Return [X, Y] of the center of cell containing provided text 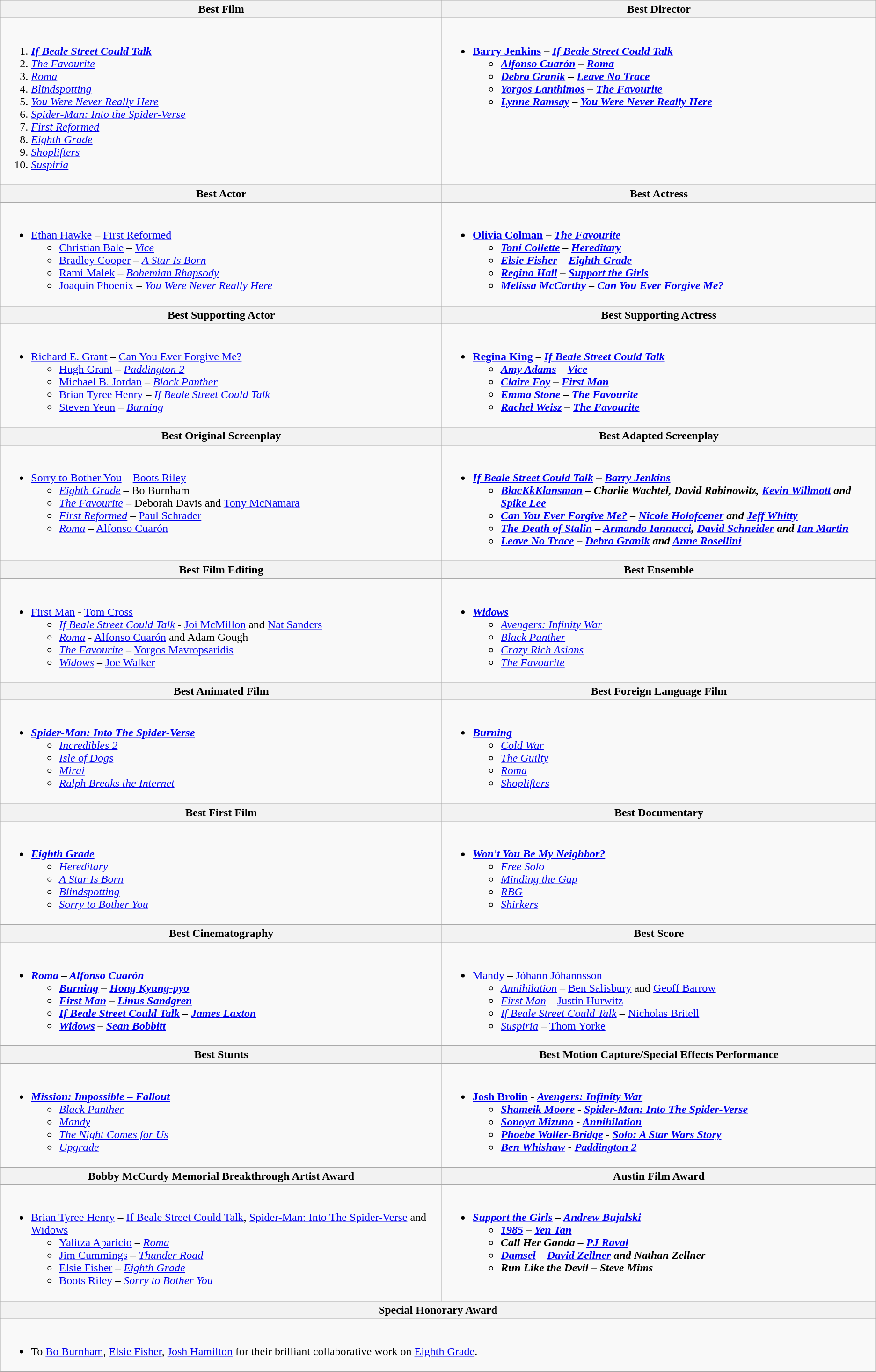
Special Honorary Award [438, 1310]
Mission: Impossible – FalloutBlack PantherMandyThe Night Comes for UsUpgrade [221, 1115]
WidowsAvengers: Infinity WarBlack PantherCrazy Rich AsiansThe Favourite [659, 631]
Best First Film [221, 813]
Best Foreign Language Film [659, 691]
Best Adapted Screenplay [659, 436]
Support the Girls – Andrew Bujalski1985 – Yen TanCall Her Ganda – PJ RavalDamsel – David Zellner and Nathan ZellnerRun Like the Devil – Steve Mims [659, 1243]
Roma – Alfonso CuarónBurning – Hong Kyung-pyoFirst Man – Linus SandgrenIf Beale Street Could Talk – James LaxtonWidows – Sean Bobbitt [221, 995]
Best Film Editing [221, 570]
Best Motion Capture/Special Effects Performance [659, 1055]
To Bo Burnham, Elsie Fisher, Josh Hamilton for their brilliant collaborative work on Eighth Grade. [438, 1345]
Best Animated Film [221, 691]
Best Cinematography [221, 934]
Best Actor [221, 194]
Regina King – If Beale Street Could TalkAmy Adams – ViceClaire Foy – First ManEmma Stone – The FavouriteRachel Weisz – The Favourite [659, 375]
Best Supporting Actress [659, 315]
Best Actress [659, 194]
Bobby McCurdy Memorial Breakthrough Artist Award [221, 1176]
BurningCold WarThe GuiltyRomaShoplifters [659, 751]
Best Score [659, 934]
Best Ensemble [659, 570]
Best Original Screenplay [221, 436]
Austin Film Award [659, 1176]
Spider-Man: Into The Spider-VerseIncredibles 2Isle of DogsMiraiRalph Breaks the Internet [221, 751]
Eighth GradeHereditaryA Star Is BornBlindspottingSorry to Bother You [221, 873]
Best Supporting Actor [221, 315]
Best Stunts [221, 1055]
Best Film [221, 9]
Best Director [659, 9]
Best Documentary [659, 813]
Won't You Be My Neighbor?Free SoloMinding the GapRBGShirkers [659, 873]
